Scan for the cell matching the given text and deliver its (X, Y) coordinate at center. 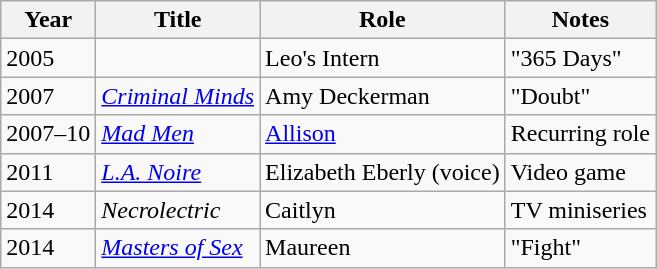
2007 (48, 96)
Necrolectric (178, 210)
Year (48, 20)
Title (178, 20)
TV miniseries (580, 210)
2005 (48, 58)
Masters of Sex (178, 248)
Caitlyn (383, 210)
Allison (383, 134)
"Doubt" (580, 96)
"365 Days" (580, 58)
Role (383, 20)
Video game (580, 172)
Recurring role (580, 134)
Criminal Minds (178, 96)
Notes (580, 20)
2011 (48, 172)
Maureen (383, 248)
Elizabeth Eberly (voice) (383, 172)
Mad Men (178, 134)
Amy Deckerman (383, 96)
"Fight" (580, 248)
L.A. Noire (178, 172)
2007–10 (48, 134)
Leo's Intern (383, 58)
